Identify which cell holds the provided text, then report its (x, y) central coordinate. 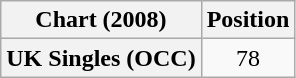
UK Singles (OCC) (101, 58)
Position (248, 20)
78 (248, 58)
Chart (2008) (101, 20)
